Return (x, y) of the center of cell containing provided text 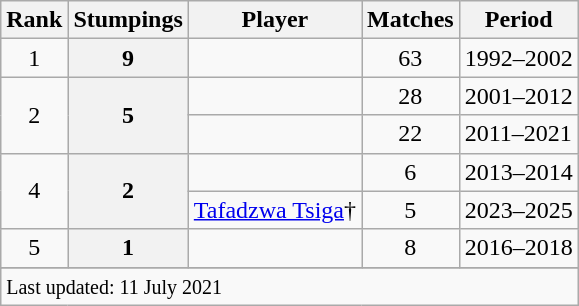
Last updated: 11 July 2021 (290, 286)
Matches (411, 20)
22 (411, 134)
2023–2025 (518, 210)
Tafadzwa Tsiga† (274, 210)
Period (518, 20)
1992–2002 (518, 58)
2001–2012 (518, 96)
9 (128, 58)
28 (411, 96)
2013–2014 (518, 172)
6 (411, 172)
Player (274, 20)
Rank (34, 20)
8 (411, 248)
Stumpings (128, 20)
2016–2018 (518, 248)
63 (411, 58)
2011–2021 (518, 134)
4 (34, 191)
